Return [x, y] of the center of cell containing provided text 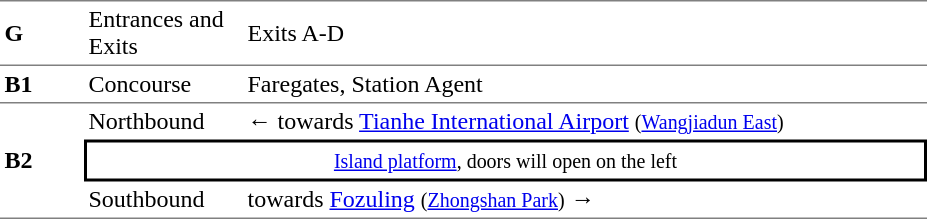
← towards Tianhe International Airport (Wangjiadun East) [585, 122]
Concourse [164, 85]
B1 [42, 85]
Northbound [164, 122]
Island platform, doors will open on the left [506, 161]
Entrances and Exits [164, 33]
Faregates, Station Agent [585, 85]
Exits A-D [585, 33]
G [42, 33]
